Scan for the cell matching the given text and deliver its (x, y) coordinate at center. 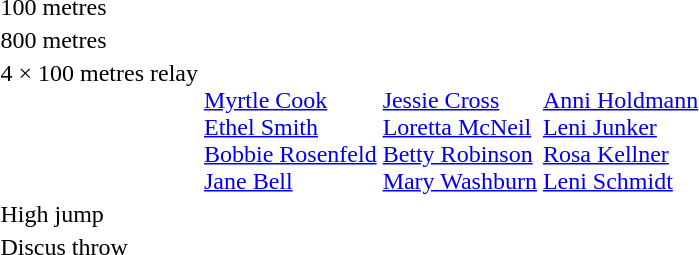
Jessie CrossLoretta McNeilBetty RobinsonMary Washburn (460, 127)
Myrtle CookEthel SmithBobbie RosenfeldJane Bell (290, 127)
Anni HoldmannLeni JunkerRosa KellnerLeni Schmidt (620, 127)
